Provide the [x, y] coordinate of the cell's center where the given text is located.  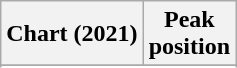
Peakposition [189, 34]
Chart (2021) [72, 34]
